Search for the cell housing the specified text and yield its [X, Y] center coordinate. 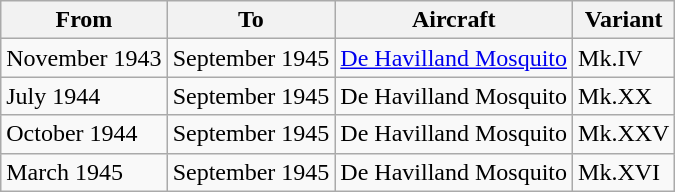
Variant [624, 20]
Mk.XX [624, 96]
Mk.XVI [624, 172]
Mk.XXV [624, 134]
To [251, 20]
From [84, 20]
Aircraft [454, 20]
November 1943 [84, 58]
October 1944 [84, 134]
July 1944 [84, 96]
Mk.IV [624, 58]
March 1945 [84, 172]
